Determine the (X, Y) coordinate at the center of the cell enclosing the given text.  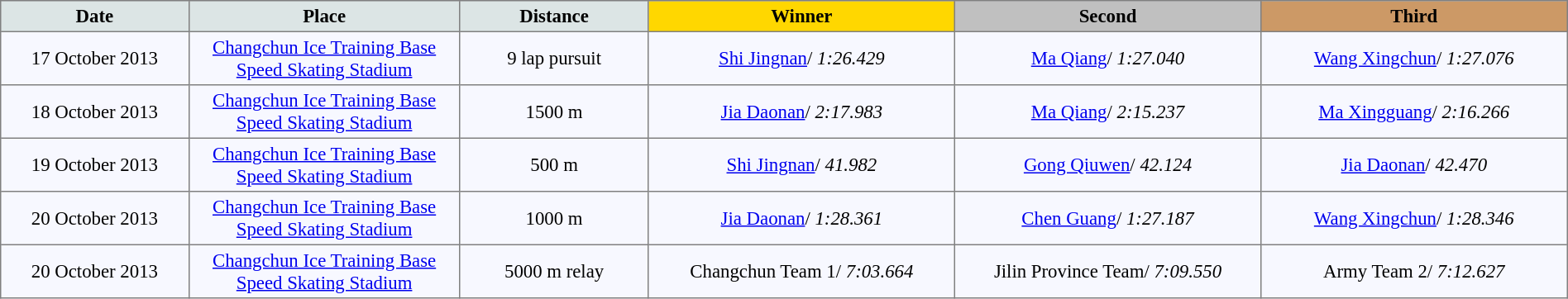
1000 m (554, 218)
Changchun Team 1/ 7:03.664 (802, 271)
5000 m relay (554, 271)
9 lap pursuit (554, 58)
Second (1108, 17)
Shi Jingnan/ 1:26.429 (802, 58)
1500 m (554, 112)
Ma Qiang/ 2:15.237 (1108, 112)
Wang Xingchun/ 1:27.076 (1414, 58)
Jia Daonan/ 2:17.983 (802, 112)
Place (324, 17)
Distance (554, 17)
Army Team 2/ 7:12.627 (1414, 271)
Winner (802, 17)
Gong Qiuwen/ 42.124 (1108, 164)
Jilin Province Team/ 7:09.550 (1108, 271)
Chen Guang/ 1:27.187 (1108, 218)
Ma Qiang/ 1:27.040 (1108, 58)
19 October 2013 (94, 164)
Jia Daonan/ 1:28.361 (802, 218)
Date (94, 17)
Shi Jingnan/ 41.982 (802, 164)
500 m (554, 164)
Jia Daonan/ 42.470 (1414, 164)
Ma Xingguang/ 2:16.266 (1414, 112)
Wang Xingchun/ 1:28.346 (1414, 218)
Third (1414, 17)
17 October 2013 (94, 58)
18 October 2013 (94, 112)
